Provide the [x, y] coordinate of the cell's center where the given text is located.  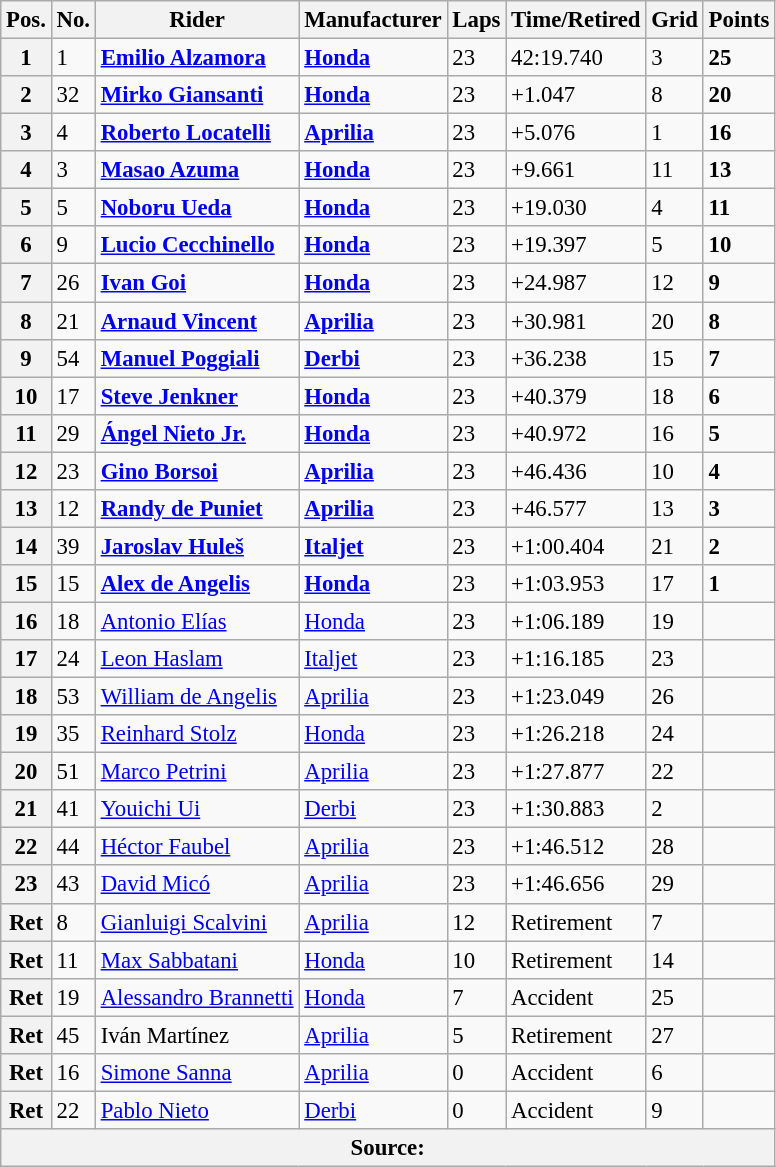
Gino Borsoi [197, 471]
+46.436 [576, 471]
William de Angelis [197, 697]
+19.030 [576, 208]
+40.379 [576, 396]
27 [674, 1035]
Alex de Angelis [197, 584]
Time/Retired [576, 20]
Reinhard Stolz [197, 734]
+1:23.049 [576, 697]
+1:46.656 [576, 885]
Ivan Goi [197, 283]
Iván Martínez [197, 1035]
David Micó [197, 885]
Masao Azuma [197, 170]
Randy de Puniet [197, 509]
Grid [674, 20]
+19.397 [576, 245]
+46.577 [576, 509]
Max Sabbatani [197, 960]
Gianluigi Scalvini [197, 922]
39 [73, 546]
Héctor Faubel [197, 847]
+24.987 [576, 283]
Leon Haslam [197, 659]
+5.076 [576, 133]
51 [73, 772]
+1:06.189 [576, 621]
Mirko Giansanti [197, 95]
53 [73, 697]
43 [73, 885]
Antonio Elías [197, 621]
Pos. [26, 20]
+30.981 [576, 321]
Manuel Poggiali [197, 358]
Laps [476, 20]
+1:30.883 [576, 809]
+9.661 [576, 170]
44 [73, 847]
Source: [388, 1148]
No. [73, 20]
Jaroslav Huleš [197, 546]
+1:03.953 [576, 584]
+1:26.218 [576, 734]
Emilio Alzamora [197, 58]
41 [73, 809]
Ángel Nieto Jr. [197, 433]
Simone Sanna [197, 1073]
35 [73, 734]
Alessandro Brannetti [197, 997]
+40.972 [576, 433]
+1:27.877 [576, 772]
Noboru Ueda [197, 208]
Pablo Nieto [197, 1110]
Lucio Cecchinello [197, 245]
+1.047 [576, 95]
Arnaud Vincent [197, 321]
Steve Jenkner [197, 396]
+1:00.404 [576, 546]
28 [674, 847]
Manufacturer [373, 20]
Marco Petrini [197, 772]
Youichi Ui [197, 809]
+1:16.185 [576, 659]
Roberto Locatelli [197, 133]
Points [738, 20]
+1:46.512 [576, 847]
+36.238 [576, 358]
Rider [197, 20]
45 [73, 1035]
42:19.740 [576, 58]
54 [73, 358]
32 [73, 95]
